For the text-containing cell, return its midpoint in (X, Y) coordinate format. 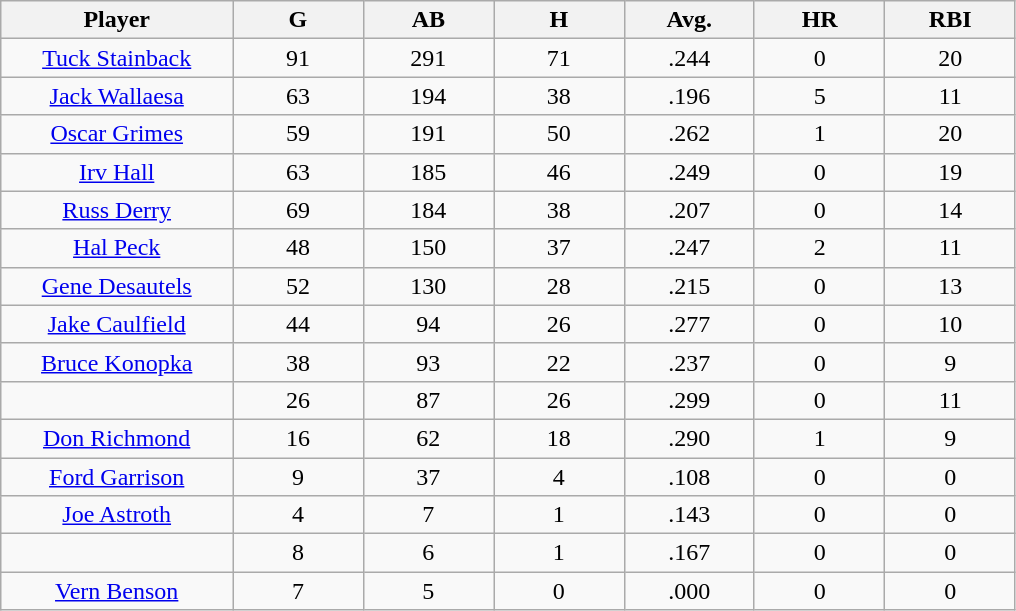
.299 (689, 400)
Joe Astroth (117, 515)
Jack Wallaesa (117, 96)
Player (117, 20)
2 (819, 248)
.196 (689, 96)
Avg. (689, 20)
.290 (689, 438)
.247 (689, 248)
50 (559, 134)
91 (298, 58)
6 (428, 553)
.108 (689, 477)
Hal Peck (117, 248)
18 (559, 438)
RBI (950, 20)
14 (950, 210)
184 (428, 210)
Russ Derry (117, 210)
.262 (689, 134)
22 (559, 362)
185 (428, 172)
G (298, 20)
Ford Garrison (117, 477)
48 (298, 248)
52 (298, 286)
194 (428, 96)
HR (819, 20)
59 (298, 134)
Jake Caulfield (117, 324)
.215 (689, 286)
130 (428, 286)
13 (950, 286)
71 (559, 58)
Don Richmond (117, 438)
.249 (689, 172)
.143 (689, 515)
291 (428, 58)
.000 (689, 591)
Bruce Konopka (117, 362)
.207 (689, 210)
69 (298, 210)
H (559, 20)
.237 (689, 362)
Irv Hall (117, 172)
191 (428, 134)
93 (428, 362)
16 (298, 438)
28 (559, 286)
AB (428, 20)
46 (559, 172)
Vern Benson (117, 591)
Gene Desautels (117, 286)
Tuck Stainback (117, 58)
94 (428, 324)
44 (298, 324)
150 (428, 248)
19 (950, 172)
.244 (689, 58)
10 (950, 324)
87 (428, 400)
62 (428, 438)
8 (298, 553)
.167 (689, 553)
Oscar Grimes (117, 134)
.277 (689, 324)
